Find where the given text appears and provide that cell's center as [X, Y] coordinate. 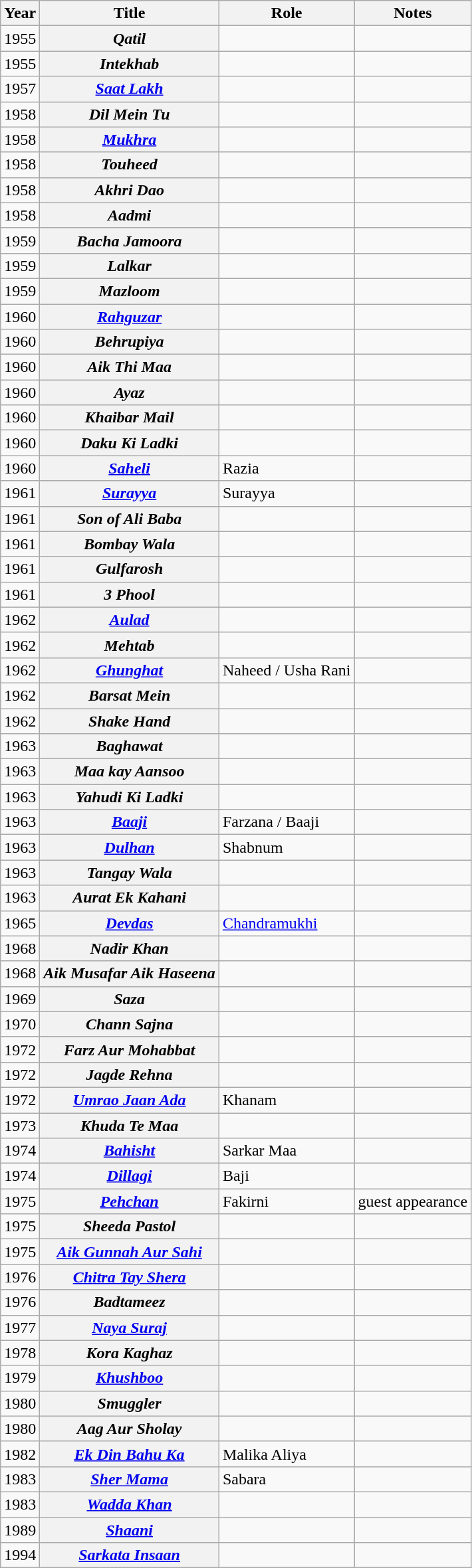
1994 [20, 1555]
Chitra Tay Shera [130, 1277]
Ek Din Bahu Ka [130, 1454]
Aadmi [130, 215]
Badtameez [130, 1302]
Maa kay Aansoo [130, 772]
Title [130, 13]
Son of Ali Baba [130, 519]
Saat Lakh [130, 89]
Baji [287, 1176]
Qatil [130, 39]
Sarkata Insaan [130, 1555]
Chandramukhi [287, 923]
1978 [20, 1353]
Gulfarosh [130, 569]
Wadda Khan [130, 1504]
Bahisht [130, 1151]
Ghunghat [130, 670]
Aik Musafar Aik Haseena [130, 974]
Year [20, 13]
Pehchan [130, 1201]
guest appearance [413, 1201]
Razia [287, 468]
Khuda Te Maa [130, 1126]
Smuggler [130, 1403]
Shaani [130, 1529]
Lalkar [130, 266]
3 Phool [130, 594]
Sarkar Maa [287, 1151]
Shabnum [287, 847]
1957 [20, 89]
Rahguzar [130, 317]
Ayaz [130, 392]
1970 [20, 1024]
Sheeda Pastol [130, 1227]
1973 [20, 1126]
Farzana / Baaji [287, 822]
Behrupiya [130, 342]
Aulad [130, 620]
Role [287, 13]
1977 [20, 1328]
Notes [413, 13]
1979 [20, 1378]
Khushboo [130, 1378]
1989 [20, 1529]
Khaibar Mail [130, 418]
1965 [20, 923]
Dulhan [130, 847]
Shake Hand [130, 721]
Naheed / Usha Rani [287, 670]
Bombay Wala [130, 544]
Baaji [130, 822]
Aik Thi Maa [130, 367]
Intekhab [130, 64]
Saza [130, 999]
Yahudi Ki Ladki [130, 797]
Dil Mein Tu [130, 114]
Akhri Dao [130, 190]
Aik Gunnah Aur Sahi [130, 1252]
Dillagi [130, 1176]
1969 [20, 999]
Malika Aliya [287, 1454]
Aag Aur Sholay [130, 1429]
Barsat Mein [130, 695]
Farz Aur Mohabbat [130, 1049]
Tangay Wala [130, 873]
Jagde Rehna [130, 1075]
Mukhra [130, 139]
1982 [20, 1454]
Chann Sajna [130, 1024]
Mehtab [130, 645]
Baghawat [130, 746]
Naya Suraj [130, 1328]
Touheed [130, 165]
Fakirni [287, 1201]
Sher Mama [130, 1479]
Mazloom [130, 291]
Kora Kaghaz [130, 1353]
Bacha Jamoora [130, 240]
Umrao Jaan Ada [130, 1100]
Nadir Khan [130, 948]
Sabara [287, 1479]
Aurat Ek Kahani [130, 898]
Saheli [130, 468]
Devdas [130, 923]
Khanam [287, 1100]
Daku Ki Ladki [130, 443]
